Extract the [X, Y] coordinate from the center of the cell holding the provided text.  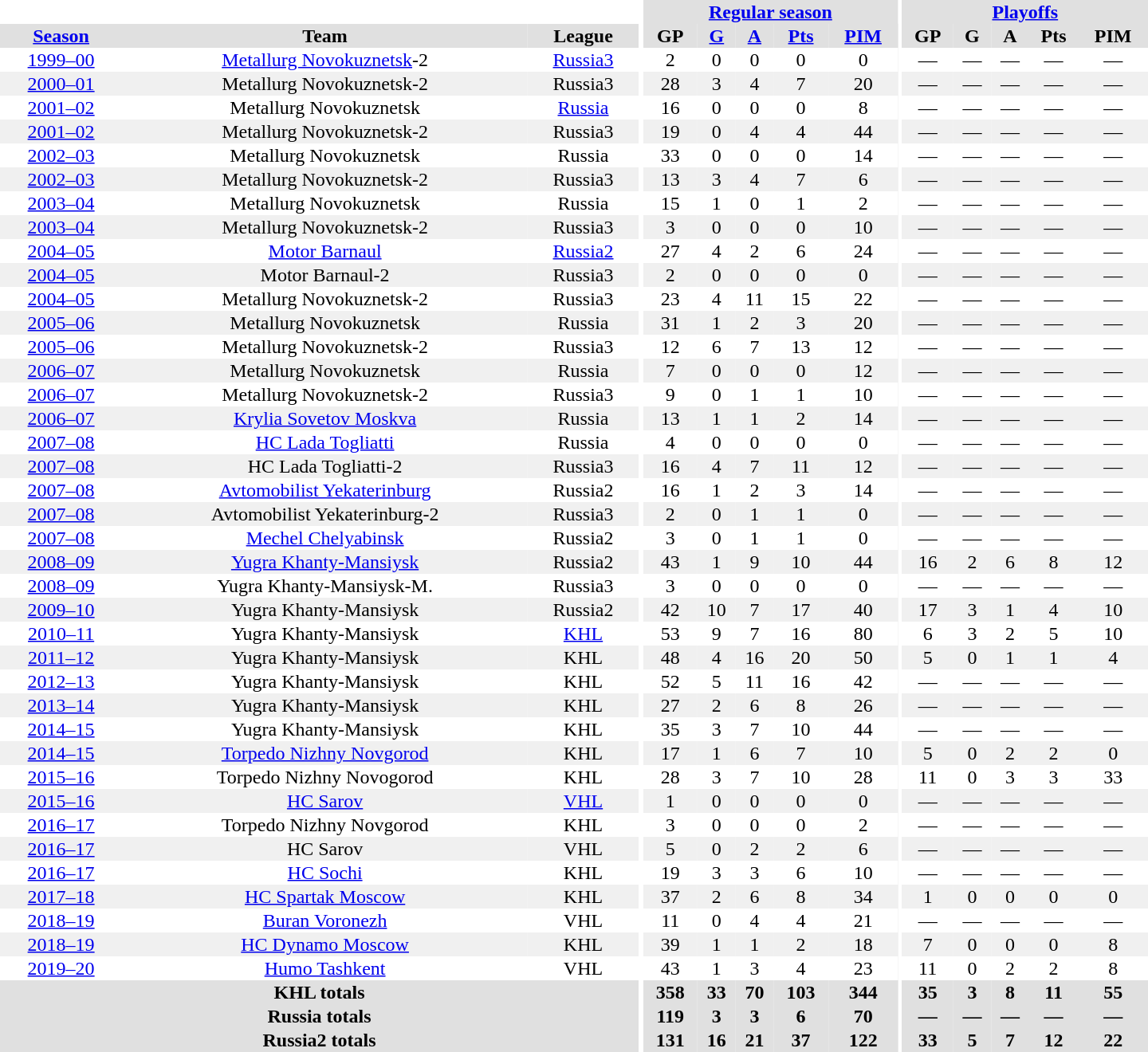
Team [325, 36]
Russia2 totals [319, 1040]
26 [863, 705]
48 [670, 657]
Regular season [770, 12]
Torpedo Nizhny Novogorod [325, 777]
1999–00 [61, 60]
HC Dynamo Moscow [325, 944]
2011–12 [61, 657]
Season [61, 36]
KHL totals [319, 992]
Mechel Chelyabinsk [325, 538]
Russia totals [319, 1016]
2000–01 [61, 84]
HC Spartak Moscow [325, 897]
2019–20 [61, 968]
Playoffs [1025, 12]
119 [670, 1016]
HC Lada Togliatti-2 [325, 466]
53 [670, 634]
18 [863, 944]
Humo Tashkent [325, 968]
Buran Voronezh [325, 920]
80 [863, 634]
Avtomobilist Yekaterinburg-2 [325, 514]
31 [670, 323]
2009–10 [61, 610]
131 [670, 1040]
52 [670, 681]
League [584, 36]
Krylia Sovetov Moskva [325, 418]
358 [670, 992]
40 [863, 610]
2017–18 [61, 897]
34 [863, 897]
Motor Barnaul [325, 251]
2012–13 [61, 681]
HC Sochi [325, 873]
Motor Barnaul-2 [325, 275]
HC Lada Togliatti [325, 442]
Yugra Khanty-Mansiysk-M. [325, 586]
39 [670, 944]
103 [800, 992]
2013–14 [61, 705]
55 [1113, 992]
Avtomobilist Yekaterinburg [325, 490]
122 [863, 1040]
344 [863, 992]
2010–11 [61, 634]
50 [863, 657]
24 [863, 251]
